Capture the cell that displays the provided text and extract its [X, Y] central coordinate. 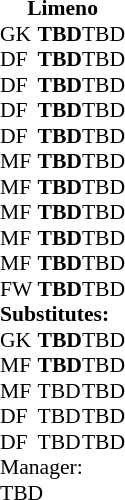
FW [19, 288]
Manager: [62, 467]
Substitutes: [62, 314]
